Pinpoint the cell where the given text exists, returning its [x, y] midpoint coordinate. 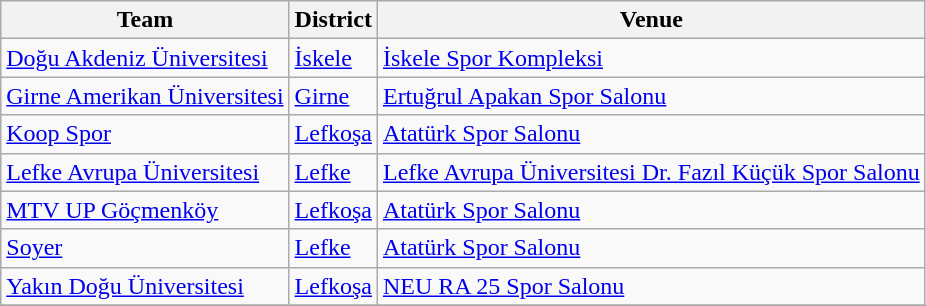
NEU RA 25 Spor Salonu [651, 286]
District [333, 20]
Soyer [145, 248]
Team [145, 20]
Lefke Avrupa Üniversitesi [145, 172]
Venue [651, 20]
Koop Spor [145, 134]
Girne [333, 96]
İskele Spor Kompleksi [651, 58]
Yakın Doğu Üniversitesi [145, 286]
Ertuğrul Apakan Spor Salonu [651, 96]
MTV UP Göçmenköy [145, 210]
İskele [333, 58]
Lefke Avrupa Üniversitesi Dr. Fazıl Küçük Spor Salonu [651, 172]
Girne Amerikan Üniversitesi [145, 96]
Doğu Akdeniz Üniversitesi [145, 58]
